Provide the [X, Y] coordinate of the cell's center where the given text is located.  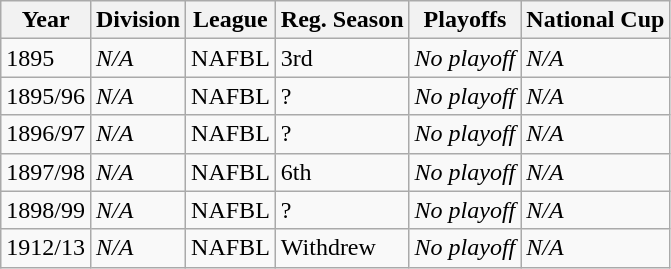
League [231, 20]
1898/99 [46, 210]
1912/13 [46, 248]
1895/96 [46, 96]
Playoffs [465, 20]
3rd [342, 58]
Year [46, 20]
National Cup [596, 20]
Reg. Season [342, 20]
Division [138, 20]
1897/98 [46, 172]
1895 [46, 58]
1896/97 [46, 134]
6th [342, 172]
Withdrew [342, 248]
